Search for the cell housing the specified text and yield its [x, y] center coordinate. 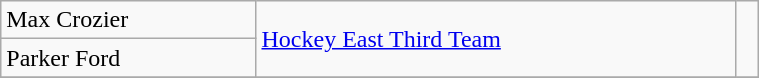
Hockey East Third Team [496, 39]
Max Crozier [128, 20]
Parker Ford [128, 58]
